Identify which cell holds the provided text, then report its (x, y) central coordinate. 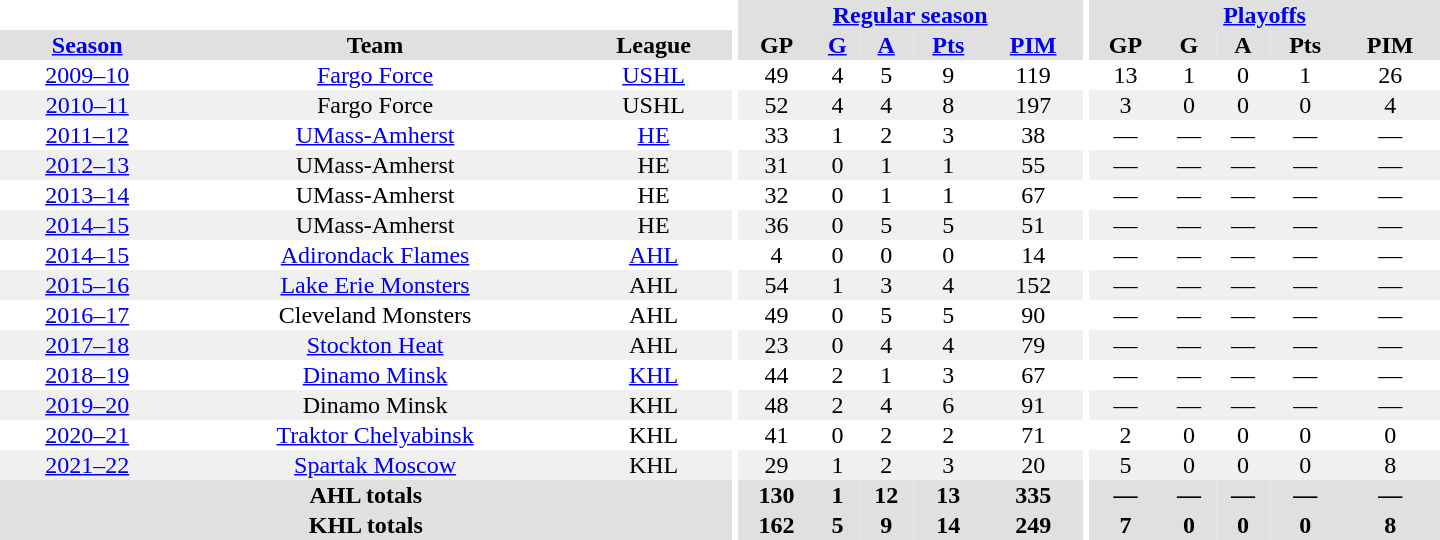
2010–11 (87, 105)
AHL totals (366, 495)
Regular season (910, 15)
Team (374, 45)
31 (776, 165)
12 (886, 495)
Stockton Heat (374, 345)
91 (1033, 405)
249 (1033, 525)
152 (1033, 285)
Season (87, 45)
23 (776, 345)
Spartak Moscow (374, 465)
Lake Erie Monsters (374, 285)
162 (776, 525)
KHL totals (366, 525)
2012–13 (87, 165)
7 (1126, 525)
52 (776, 105)
29 (776, 465)
33 (776, 135)
2009–10 (87, 75)
2015–16 (87, 285)
79 (1033, 345)
32 (776, 195)
2016–17 (87, 315)
2018–19 (87, 375)
20 (1033, 465)
Adirondack Flames (374, 255)
26 (1390, 75)
38 (1033, 135)
130 (776, 495)
League (654, 45)
Playoffs (1264, 15)
6 (948, 405)
41 (776, 435)
44 (776, 375)
2011–12 (87, 135)
197 (1033, 105)
335 (1033, 495)
51 (1033, 225)
119 (1033, 75)
71 (1033, 435)
Cleveland Monsters (374, 315)
48 (776, 405)
2020–21 (87, 435)
2021–22 (87, 465)
90 (1033, 315)
2013–14 (87, 195)
2019–20 (87, 405)
36 (776, 225)
Traktor Chelyabinsk (374, 435)
2017–18 (87, 345)
54 (776, 285)
55 (1033, 165)
